Return [x, y] of the center of cell containing provided text 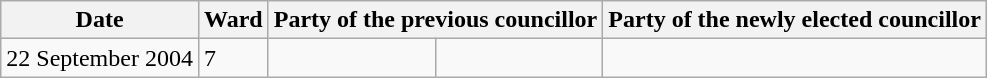
Party of the newly elected councillor [795, 20]
Party of the previous councillor [436, 20]
Date [100, 20]
7 [233, 58]
Ward [233, 20]
22 September 2004 [100, 58]
